Capture the cell that displays the provided text and extract its (X, Y) central coordinate. 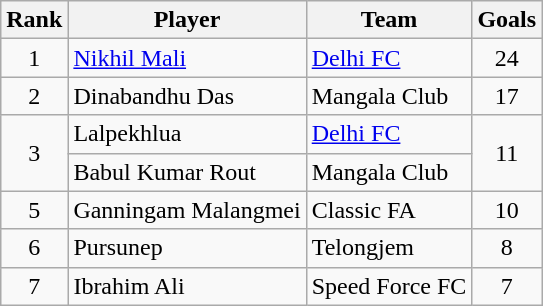
17 (507, 96)
Dinabandhu Das (187, 96)
Pursunep (187, 248)
Team (389, 20)
11 (507, 153)
5 (34, 210)
10 (507, 210)
Telongjem (389, 248)
Lalpekhlua (187, 134)
Goals (507, 20)
8 (507, 248)
3 (34, 153)
Speed Force FC (389, 286)
2 (34, 96)
Classic FA (389, 210)
Ganningam Malangmei (187, 210)
Player (187, 20)
Ibrahim Ali (187, 286)
6 (34, 248)
Nikhil Mali (187, 58)
24 (507, 58)
Rank (34, 20)
Babul Kumar Rout (187, 172)
1 (34, 58)
